Pinpoint the cell where the given text exists, returning its (X, Y) midpoint coordinate. 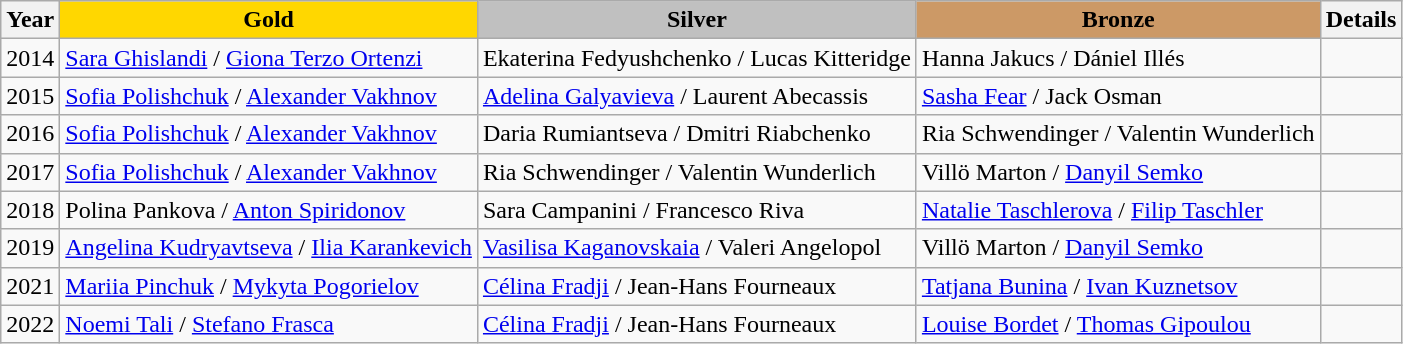
Angelina Kudryavtseva / Ilia Karankevich (269, 248)
2018 (30, 210)
Sara Campanini / Francesco Riva (696, 210)
Natalie Taschlerova / Filip Taschler (1118, 210)
2019 (30, 248)
2016 (30, 134)
Sasha Fear / Jack Osman (1118, 96)
Mariia Pinchuk / Mykyta Pogorielov (269, 286)
Hanna Jakucs / Dániel Illés (1118, 58)
Sara Ghislandi / Giona Terzo Ortenzi (269, 58)
2014 (30, 58)
Vasilisa Kaganovskaia / Valeri Angelopol (696, 248)
Polina Pankova / Anton Spiridonov (269, 210)
Gold (269, 20)
2022 (30, 324)
Tatjana Bunina / Ivan Kuznetsov (1118, 286)
Ekaterina Fedyushchenko / Lucas Kitteridge (696, 58)
Year (30, 20)
2017 (30, 172)
Details (1361, 20)
2015 (30, 96)
Noemi Tali / Stefano Frasca (269, 324)
Bronze (1118, 20)
Silver (696, 20)
Louise Bordet / Thomas Gipoulou (1118, 324)
Daria Rumiantseva / Dmitri Riabchenko (696, 134)
2021 (30, 286)
Adelina Galyavieva / Laurent Abecassis (696, 96)
